From the cell containing the given text, extract its center point as (x, y) coordinate. 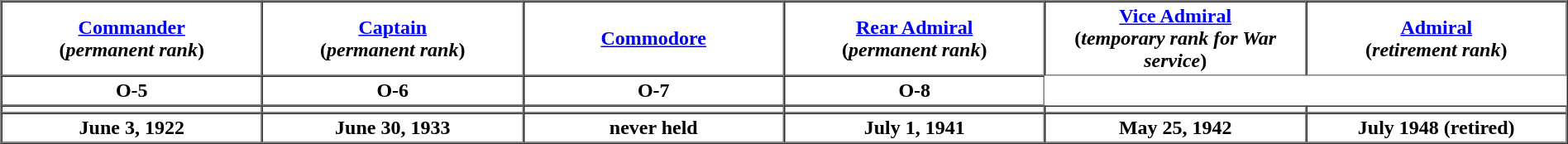
O-6 (392, 91)
Rear Admiral (permanent rank) (915, 39)
O-8 (915, 91)
July 1, 1941 (915, 127)
O-7 (653, 91)
May 25, 1942 (1174, 127)
Vice Admiral (temporary rank for War service) (1174, 39)
June 3, 1922 (132, 127)
never held (653, 127)
June 30, 1933 (392, 127)
O-5 (132, 91)
Commander (permanent rank) (132, 39)
Captain (permanent rank) (392, 39)
July 1948 (retired) (1437, 127)
Commodore (653, 39)
Admiral (retirement rank) (1437, 39)
